Scan for the cell matching the given text and deliver its (x, y) coordinate at center. 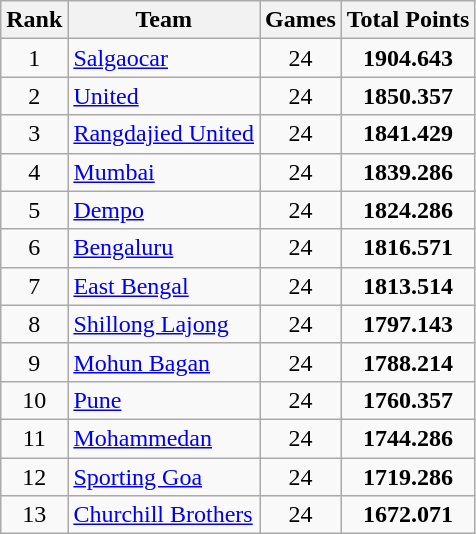
1744.286 (408, 438)
Total Points (408, 20)
1904.643 (408, 58)
Rangdajied United (164, 134)
Shillong Lajong (164, 324)
Sporting Goa (164, 477)
Mohammedan (164, 438)
4 (34, 172)
10 (34, 400)
United (164, 96)
6 (34, 248)
1816.571 (408, 248)
1 (34, 58)
7 (34, 286)
Mumbai (164, 172)
1672.071 (408, 515)
Team (164, 20)
8 (34, 324)
1813.514 (408, 286)
2 (34, 96)
3 (34, 134)
Bengaluru (164, 248)
Churchill Brothers (164, 515)
1841.429 (408, 134)
Games (301, 20)
Salgaocar (164, 58)
1719.286 (408, 477)
Rank (34, 20)
Mohun Bagan (164, 362)
1850.357 (408, 96)
1760.357 (408, 400)
1797.143 (408, 324)
Pune (164, 400)
1839.286 (408, 172)
11 (34, 438)
9 (34, 362)
East Bengal (164, 286)
12 (34, 477)
1788.214 (408, 362)
5 (34, 210)
Dempo (164, 210)
1824.286 (408, 210)
13 (34, 515)
